Provide the [x, y] coordinate of the cell's center where the given text is located.  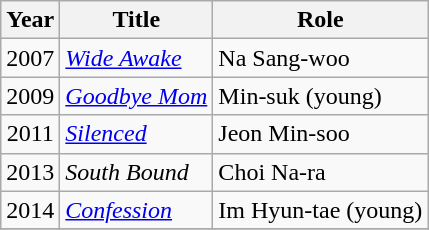
2011 [30, 134]
Title [136, 20]
Im Hyun-tae (young) [320, 210]
Goodbye Mom [136, 96]
Min-suk (young) [320, 96]
2009 [30, 96]
Confession [136, 210]
Na Sang-woo [320, 58]
South Bound [136, 172]
Silenced [136, 134]
Wide Awake [136, 58]
Choi Na-ra [320, 172]
2013 [30, 172]
2007 [30, 58]
Jeon Min-soo [320, 134]
2014 [30, 210]
Year [30, 20]
Role [320, 20]
